Identify which cell holds the provided text, then report its (x, y) central coordinate. 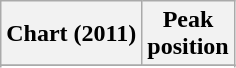
Peakposition (188, 34)
Chart (2011) (72, 34)
